Return the [x, y] coordinate for the center point of the cell that contains the specified text.  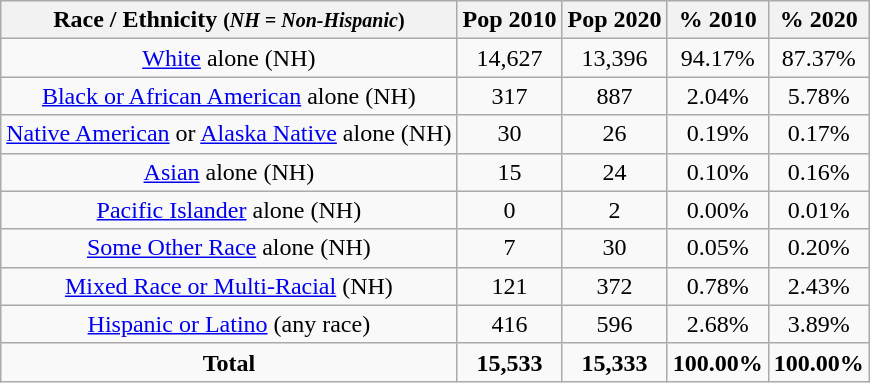
0.19% [718, 134]
2 [614, 210]
15 [510, 172]
Asian alone (NH) [229, 172]
0.16% [818, 172]
416 [510, 324]
Pop 2020 [614, 20]
0.10% [718, 172]
3.89% [818, 324]
Hispanic or Latino (any race) [229, 324]
0.78% [718, 286]
887 [614, 96]
0 [510, 210]
26 [614, 134]
0.20% [818, 248]
2.43% [818, 286]
121 [510, 286]
13,396 [614, 58]
596 [614, 324]
0.05% [718, 248]
2.04% [718, 96]
White alone (NH) [229, 58]
24 [614, 172]
Mixed Race or Multi-Racial (NH) [229, 286]
372 [614, 286]
0.17% [818, 134]
Race / Ethnicity (NH = Non-Hispanic) [229, 20]
0.00% [718, 210]
Pop 2010 [510, 20]
% 2020 [818, 20]
Native American or Alaska Native alone (NH) [229, 134]
94.17% [718, 58]
14,627 [510, 58]
% 2010 [718, 20]
15,533 [510, 362]
317 [510, 96]
15,333 [614, 362]
2.68% [718, 324]
Total [229, 362]
5.78% [818, 96]
7 [510, 248]
Black or African American alone (NH) [229, 96]
Some Other Race alone (NH) [229, 248]
0.01% [818, 210]
87.37% [818, 58]
Pacific Islander alone (NH) [229, 210]
